From the cell containing the given text, extract its center point as [X, Y] coordinate. 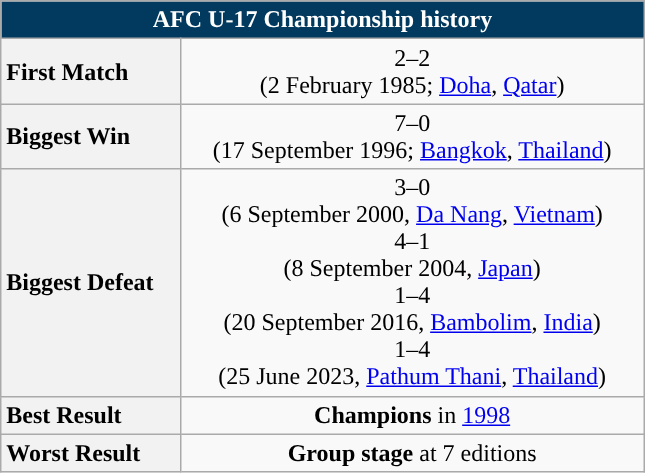
7–0 (17 September 1996; Bangkok, Thailand) [412, 136]
Best Result [90, 415]
First Match [90, 72]
AFC U-17 Championship history [323, 20]
Champions in 1998 [412, 415]
Biggest Defeat [90, 282]
Worst Result [90, 453]
Biggest Win [90, 136]
Group stage at 7 editions [412, 453]
2–2 (2 February 1985; Doha, Qatar) [412, 72]
